Return (X, Y) of the center of cell containing provided text 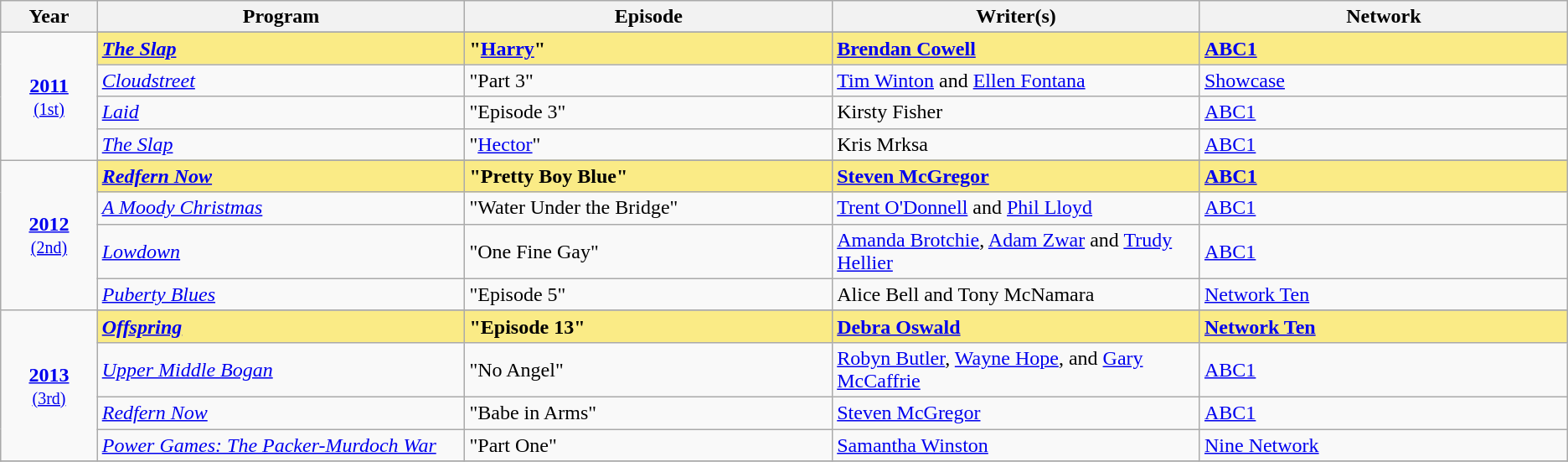
"Episode 3" (648, 112)
Writer(s) (1017, 17)
Year (49, 17)
Kris Mrksa (1017, 144)
"Hector" (648, 144)
Episode (648, 17)
Amanda Brotchie, Adam Zwar and Trudy Hellier (1017, 252)
Cloudstreet (281, 80)
Offspring (281, 326)
2012(2nd) (49, 235)
Lowdown (281, 252)
Tim Winton and Ellen Fontana (1017, 80)
Showcase (1384, 80)
Brendan Cowell (1017, 49)
Kirsty Fisher (1017, 112)
2013(3rd) (49, 386)
Puberty Blues (281, 294)
Laid (281, 112)
Trent O'Donnell and Phil Lloyd (1017, 208)
"Babe in Arms" (648, 413)
Program (281, 17)
2011(1st) (49, 96)
Nine Network (1384, 445)
Debra Oswald (1017, 326)
"Pretty Boy Blue" (648, 176)
"Water Under the Bridge" (648, 208)
"No Angel" (648, 369)
A Moody Christmas (281, 208)
"Harry" (648, 49)
Robyn Butler, Wayne Hope, and Gary McCaffrie (1017, 369)
Alice Bell and Tony McNamara (1017, 294)
Network (1384, 17)
"Part 3" (648, 80)
"One Fine Gay" (648, 252)
Power Games: The Packer-Murdoch War (281, 445)
"Part One" (648, 445)
"Episode 13" (648, 326)
Samantha Winston (1017, 445)
Upper Middle Bogan (281, 369)
"Episode 5" (648, 294)
